Capture the cell that displays the provided text and extract its (x, y) central coordinate. 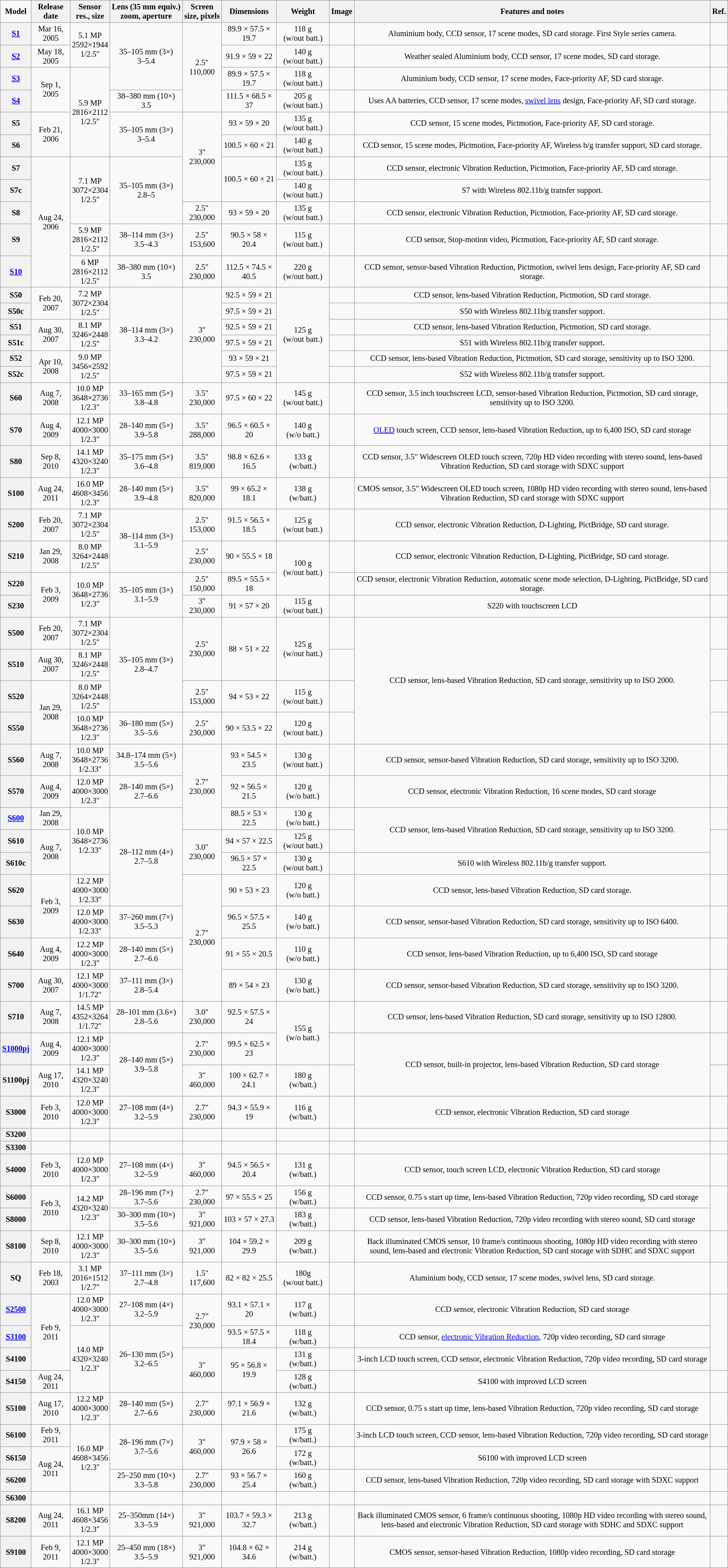
S8200 (16, 1520)
3-inch LCD touch screen, CCD sensor, electronic Vibration Reduction, 720p video recording, SD card storage (532, 1359)
118 g(w/batt.) (303, 1337)
CCD sensor, 15 scene modes, Pictmotion, Face-priority AF, Wireless b/g transfer support, SD card storage. (532, 146)
S50c (16, 311)
38–114 mm (3×)3.1–5.9 (146, 541)
S6300 (16, 1498)
S1100pj (16, 1080)
175 g(w/batt.) (303, 1435)
Aluminium body, CCD sensor, 17 scene modes, swivel lens, SD card storage. (532, 1278)
S4100 with improved LCD screen (532, 1381)
CCD sensor, sensor-based Vibration Reduction, Pictmotion, swivel lens design, Face-priority AF, SD card storage. (532, 272)
Sensorres., size (90, 11)
12.1 MP4000×30001/2.3" (90, 1552)
94 × 57 × 22.5 (249, 841)
S1 (16, 34)
145 g (w/out batt.) (303, 398)
S51c (16, 343)
28–140 mm (5×)3.9–4.8 (146, 493)
Release date (51, 11)
3.5"820,000 (202, 493)
94.5 × 56.5 × 20.4 (249, 1170)
110 g (w/o batt.) (303, 954)
35–105 mm (3×)2.8–4.7 (146, 664)
94 × 53 × 22 (249, 697)
CCD sensor, lens-based Vibration Reduction, SD card storage, sensitivity up to ISO 12800. (532, 1017)
2.5″110,000 (202, 68)
S7c (16, 191)
34.8–174 mm (5×)3.5–5.6 (146, 760)
97.5 × 60 × 22 (249, 398)
S510 (16, 665)
156 g(w/batt.) (303, 1197)
CCD sensor, Stop-motion video, Pictmotion, Face-priority AF, SD card storage. (532, 240)
S3000 (16, 1112)
Feb 18, 2003 (51, 1278)
12.2 MP4000×30001/2.3″ (90, 954)
CMOS sensor, sensor-based Vibration Reduction, 1080p video recording, SD card storage (532, 1552)
CCD sensor, lens-based Vibration Reduction, up to 6,400 ISO, SD card storage (532, 954)
7.2 MP3072×23041/2.5″ (90, 303)
S6100 with improved LCD screen (532, 1458)
128 g(w/batt.) (303, 1381)
138 g(w/batt.) (303, 493)
133 g(w/batt.) (303, 461)
36–180 mm (5×)3.5–5.6 (146, 728)
117 g(w/batt.) (303, 1310)
96.5 × 57.5 × 25.5 (249, 922)
37–260 mm (7×)3.5–5.3 (146, 922)
S80 (16, 461)
S8100 (16, 1246)
3.5″230,000 (202, 398)
90 × 55.5 × 18 (249, 556)
S100 (16, 493)
S70 (16, 430)
132 g(w/batt.) (303, 1409)
172 g(w/batt.) (303, 1458)
S520 (16, 697)
33–165 mm (5×)3.8–4.8 (146, 398)
S5 (16, 123)
Weight (303, 11)
S200 (16, 525)
120 g (w/out batt.) (303, 728)
28–101 mm (3.6×)2.8–5.6 (146, 1017)
38–114 mm (3×)3.3–4.2 (146, 334)
3.1 MP2016×15121/2.7″ (90, 1278)
S6100 (16, 1435)
99.5 × 62.5 × 23 (249, 1049)
12.2 MP4000×30001/2.3" (90, 1409)
9.0 MP3456×25921/2.5″ (90, 367)
S220 with touchscreen LCD (532, 606)
6 MP2816×21121/2.5″ (90, 272)
103.7 × 59.3 × 32.7 (249, 1520)
CCD sensor, sensor-based Vibration Reduction, SD card storage, sensitivity up to ISO 6400. (532, 922)
CCD sensor, electronic Vibration Reduction, 16 scene modes, SD card storage (532, 792)
26–130 mm (5×)3.2–6.5 (146, 1359)
14.0 MP4320×32401/2.3" (90, 1359)
S550 (16, 728)
CCD sensor, electronic Vibration Reduction, 720p video recording, SD card storage (532, 1337)
213 g(w/batt.) (303, 1520)
Dimensions (249, 11)
S50 with Wireless 802.11b/g transfer support. (532, 311)
S10 (16, 272)
3.5″819,000 (202, 461)
14.2 MP4320×32401/2.3″ (90, 1208)
S600 (16, 818)
S500 (16, 633)
CCD sensor, 15 scene modes, Pictmotion, Face-priority AF, SD card storage. (532, 123)
98.8 × 62.6 × 16.5 (249, 461)
97.1 × 56.9 × 21.6 (249, 1409)
220 g (w/out batt.) (303, 272)
183 g(w/batt.) (303, 1219)
S60 (16, 398)
Apr 10, 2008 (51, 367)
82 × 82 × 25.5 (249, 1278)
S700 (16, 985)
100 g (w/out batt.) (303, 567)
16.1 MP4608×34561/2.3" (90, 1520)
88 × 51 × 22 (249, 649)
S4 (16, 101)
CCD sensor, lens-based Vibration Reduction, SD card storage, sensitivity up to ISO 3200. (532, 830)
93.1 × 57.1 × 20 (249, 1310)
S620 (16, 890)
93 × 54.5 × 23.5 (249, 760)
Aug 24, 2006 (51, 222)
35–105 mm (3×)2.8–5 (146, 190)
Sep 1, 2005 (51, 89)
180g (w/out batt.) (303, 1278)
Ref. (719, 11)
CCD sensor, built-in projector, lens-based Vibration Reduction, SD card storage (532, 1065)
S8 (16, 213)
92 × 56.5 × 21.5 (249, 792)
25–250 mm (10×)3.3–5.8 (146, 1480)
209 g(w/batt.) (303, 1246)
12.2 MP4000×30001/2.33″ (90, 890)
S610 (16, 841)
94.3 × 55.9 × 19 (249, 1112)
S630 (16, 922)
91.5 × 56.5 × 18.5 (249, 525)
99 × 65.2 × 18.1 (249, 493)
CCD sensor, lens-based Vibration Reduction, SD card storage, sensitivity up to ISO 2000. (532, 681)
S3300 (16, 1147)
93.5 × 57.5 × 18.4 (249, 1337)
S3 (16, 78)
S4000 (16, 1170)
S640 (16, 954)
91 × 55 × 20.5 (249, 954)
90.5 × 58 × 20.4 (249, 240)
S2 (16, 56)
S6150 (16, 1458)
S52c (16, 374)
88.5 × 53 × 22.5 (249, 818)
S9 (16, 240)
S210 (16, 556)
S4100 (16, 1359)
37–111 mm (3×)2.8–5.4 (146, 985)
Lens (35 mm equiv.)zoom, aperture (146, 11)
S710 (16, 1017)
S7 (16, 168)
90 × 53 × 23 (249, 890)
35–105 mm (3×)3.1–5.9 (146, 594)
12.0 MP4000×30001/2.3" (90, 1310)
Model (16, 11)
S560 (16, 760)
May 18, 2005 (51, 56)
91 × 57 × 20 (249, 606)
S52 with Wireless 802.11b/g transfer support. (532, 374)
CCD sensor, electronic Vibration Reduction, automatic scene mode selection, D-Lighting, PictBridge, SD card storage. (532, 584)
97 × 55.5 × 25 (249, 1197)
S230 (16, 606)
S6 (16, 146)
Features and notes (532, 11)
12.1 MP4000×30001/1.72″ (90, 985)
95 × 56.8 × 19.9 (249, 1370)
CCD sensor, lens-based Vibration Reduction, 720p video recording with stereo sound, SD card storage (532, 1219)
S5100 (16, 1409)
89 × 54 × 23 (249, 985)
116 g(w/batt.) (303, 1112)
S610c (16, 863)
2.5″150,000 (202, 584)
155 g (w/o batt.) (303, 1033)
3.5″288,000 (202, 430)
5.1 MP2592×19441/2.5″ (90, 45)
S9100 (16, 1552)
104 × 59.2 × 29.9 (249, 1246)
S50 (16, 295)
3-inch LCD touch screen, CCD sensor, lens-based Vibration Reduction, 720p video recording, SD card storage (532, 1435)
103 × 57 × 27.3 (249, 1219)
S570 (16, 792)
214 g(w/batt.) (303, 1552)
25–450 mm (18×)3.5–5.9 (146, 1552)
Aluminium body, CCD sensor, 17 scene modes, SD card storage. First Style series camera. (532, 34)
Screensize, pixels (202, 11)
Mar 16, 2005 (51, 34)
104.8 × 62 × 34.6 (249, 1552)
1.5″117,600 (202, 1278)
CCD sensor, 3.5 inch touchscreen LCD, sensor-based Vibration Reduction, Pictmotion, SD card storage, sensitivity up to ISO 3200. (532, 398)
97.9 × 58 × 26.6 (249, 1447)
25–350mm (14×)3.3–5.9 (146, 1520)
90 × 53.5 × 22 (249, 728)
CCD sensor, touch screen LCD, electronic Vibration Reduction, SD card storage (532, 1170)
91.9 × 59 × 22 (249, 56)
OLED touch screen, CCD sensor, lens-based Vibration Reduction, up to 6,400 ISO, SD card storage (532, 430)
S8000 (16, 1219)
S51 with Wireless 802.11b/g transfer support. (532, 343)
S220 (16, 584)
96.5 × 57 × 22.5 (249, 863)
CCD sensor, lens-based Vibration Reduction, 720p video recording, SD card storage with SDXC support (532, 1480)
Image (342, 11)
2.5″153,600 (202, 240)
CCD sensor, lens-based Vibration Reduction, SD card storage. (532, 890)
111.5 × 68.5 × 37 (249, 101)
28–112 mm (4×)2.7–5.8 (146, 857)
S3200 (16, 1135)
37–111 mm (3×)2.7–4.8 (146, 1278)
S6000 (16, 1197)
Weather sealed Aluminium body, CCD sensor, 17 scene modes, SD card storage. (532, 56)
96.5 × 60.5 × 20 (249, 430)
SQ (16, 1278)
CCD sensor, lens-based Vibration Reduction, Pictmotion, SD card storage, sensitivity up to ISO 3200. (532, 359)
S6200 (16, 1480)
205 g (w/out batt.) (303, 101)
S7 with Wireless 802.11b/g transfer support. (532, 191)
S610 with Wireless 802.11b/g transfer support. (532, 863)
S3100 (16, 1337)
14.5 MP4352×32641/1.72″ (90, 1017)
89.5 × 55.5 × 18 (249, 584)
180 g(w/batt.) (303, 1080)
12.0 MP4000×30001/2.33″ (90, 922)
Uses AA batteries, CCD sensor, 17 scene modes, swivel lens design, Face-priority AF, SD card storage. (532, 101)
S4150 (16, 1381)
35–175 mm (5×)3.6–4.8 (146, 461)
S1000pj (16, 1049)
Aluminium body, CCD sensor, 17 scene modes, Face-priority AF, SD card storage. (532, 78)
92.5 × 57.5 × 24 (249, 1017)
93 × 56.7 × 25.4 (249, 1480)
112.5 × 74.5 × 40.5 (249, 272)
38–114 mm (3×)3.5–4.3 (146, 240)
S2500 (16, 1310)
S51 (16, 327)
93 × 59 × 21 (249, 359)
Feb 21, 2006 (51, 134)
160 g(w/batt.) (303, 1480)
100 × 62.7 × 24.1 (249, 1080)
S52 (16, 359)
